Detect which cell encompasses the target text, then output its (X, Y) center coordinate. 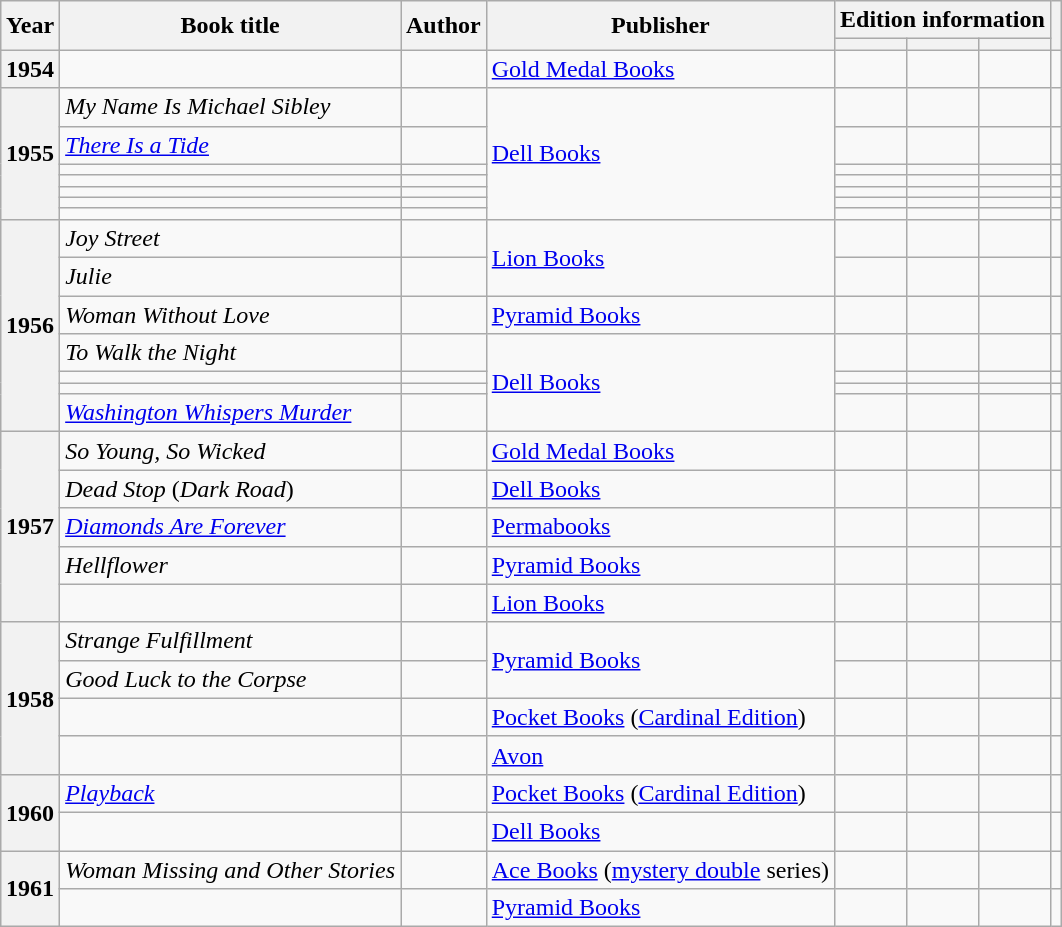
Author (443, 26)
Playback (230, 793)
1960 (30, 812)
Julie (230, 276)
Permabooks (660, 527)
To Walk the Night (230, 353)
1955 (30, 154)
Dead Stop (Dark Road) (230, 489)
My Name Is Michael Sibley (230, 107)
1956 (30, 325)
Woman Without Love (230, 315)
So Young, So Wicked (230, 451)
Strange Fulfillment (230, 641)
Diamonds Are Forever (230, 527)
Edition information (943, 20)
Ace Books (mystery double series) (660, 869)
There Is a Tide (230, 145)
Joy Street (230, 238)
Book title (230, 26)
Washington Whispers Murder (230, 413)
Year (30, 26)
Avon (660, 755)
Woman Missing and Other Stories (230, 869)
1958 (30, 698)
Hellflower (230, 565)
1961 (30, 888)
1957 (30, 527)
1954 (30, 69)
Good Luck to the Corpse (230, 679)
Publisher (660, 26)
